Return the (X, Y) coordinate for the center point of the cell that contains the specified text.  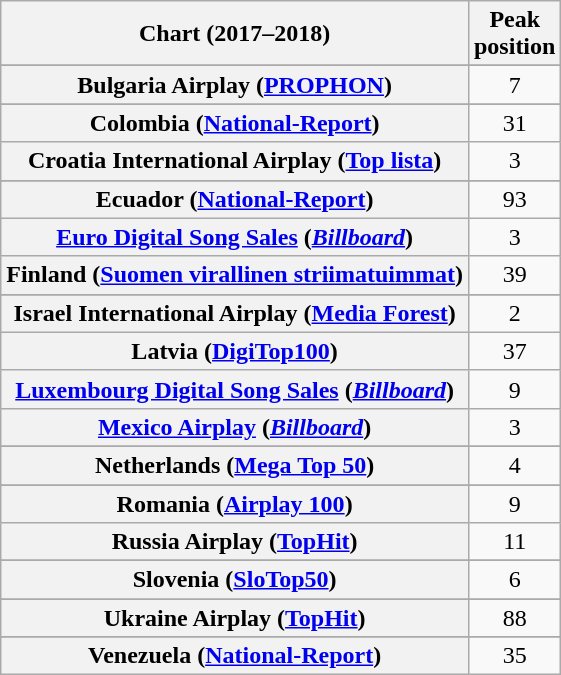
Netherlands (Mega Top 50) (235, 465)
Slovenia (SloTop50) (235, 580)
35 (514, 656)
39 (514, 275)
Romania (Airplay 100) (235, 503)
Israel International Airplay (Media Forest) (235, 313)
Finland (Suomen virallinen striimatuimmat) (235, 275)
Peak position (514, 34)
31 (514, 123)
Chart (2017–2018) (235, 34)
Bulgaria Airplay (PROPHON) (235, 85)
Venezuela (National-Report) (235, 656)
6 (514, 580)
4 (514, 465)
Colombia (National-Report) (235, 123)
93 (514, 199)
88 (514, 618)
Ukraine Airplay (TopHit) (235, 618)
37 (514, 351)
2 (514, 313)
Russia Airplay (TopHit) (235, 542)
Croatia International Airplay (Top lista) (235, 161)
Luxembourg Digital Song Sales (Billboard) (235, 389)
Ecuador (National-Report) (235, 199)
Mexico Airplay (Billboard) (235, 427)
11 (514, 542)
Latvia (DigiTop100) (235, 351)
Euro Digital Song Sales (Billboard) (235, 237)
7 (514, 85)
